Pinpoint the cell where the given text exists, returning its [X, Y] midpoint coordinate. 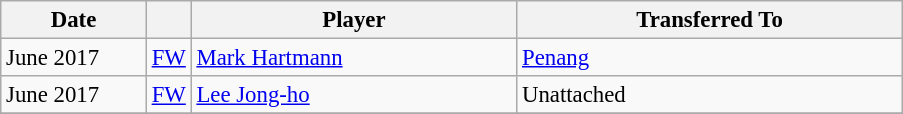
Mark Hartmann [354, 58]
Transferred To [710, 20]
Unattached [710, 95]
Player [354, 20]
Penang [710, 58]
Date [74, 20]
Lee Jong-ho [354, 95]
